Output the (X, Y) coordinate of the center of the cell containing the given text.  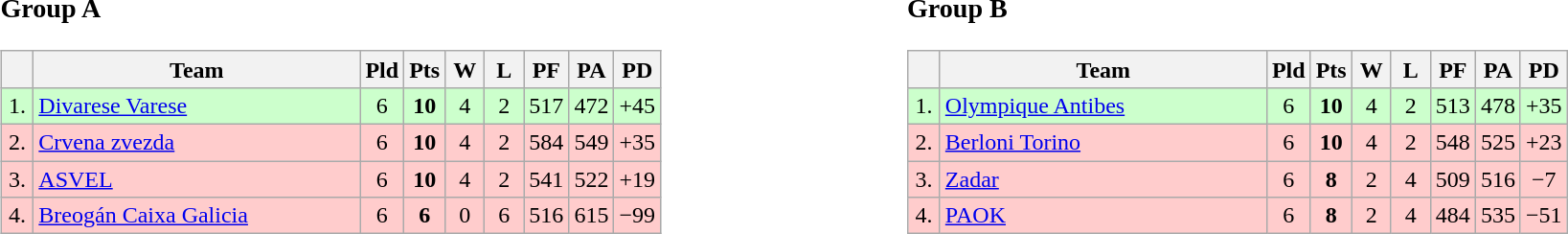
ASVEL (197, 179)
Crvena zvezda (197, 143)
535 (1498, 216)
522 (592, 179)
+45 (638, 105)
−51 (1544, 216)
484 (1452, 216)
Berloni Torino (1103, 143)
548 (1452, 143)
−99 (638, 216)
584 (546, 143)
0 (466, 216)
+19 (638, 179)
Divarese Varese (197, 105)
472 (592, 105)
Breogán Caixa Galicia (197, 216)
541 (546, 179)
513 (1452, 105)
478 (1498, 105)
+23 (1544, 143)
517 (546, 105)
Olympique Antibes (1103, 105)
PAOK (1103, 216)
549 (592, 143)
−7 (1544, 179)
615 (592, 216)
525 (1498, 143)
Zadar (1103, 179)
509 (1452, 179)
